Extract the [X, Y] coordinate from the center of the cell holding the provided text.  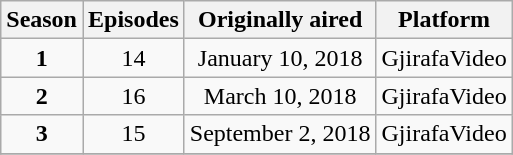
3 [42, 134]
15 [133, 134]
Season [42, 20]
March 10, 2018 [280, 96]
2 [42, 96]
Episodes [133, 20]
Platform [444, 20]
14 [133, 58]
January 10, 2018 [280, 58]
1 [42, 58]
16 [133, 96]
Originally aired [280, 20]
September 2, 2018 [280, 134]
